For the text-containing cell, return its midpoint in (x, y) coordinate format. 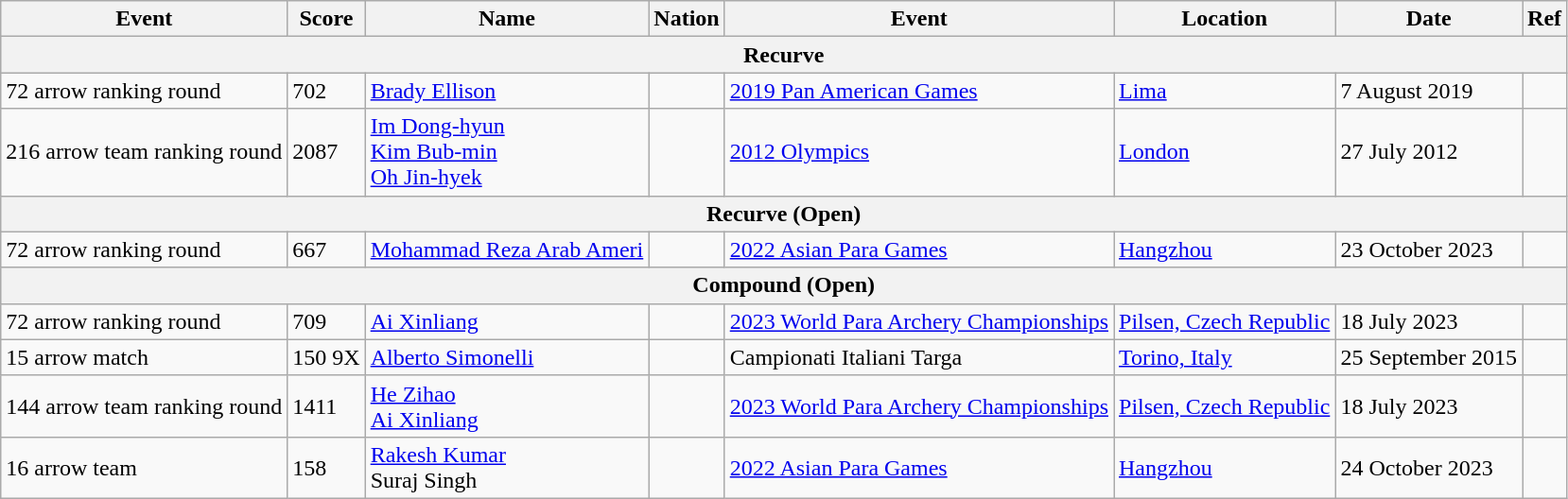
Name (507, 19)
144 arrow team ranking round (144, 406)
Torino, Italy (1225, 357)
London (1225, 152)
23 October 2023 (1429, 249)
2087 (326, 152)
15 arrow match (144, 357)
24 October 2023 (1429, 467)
Ref (1545, 19)
216 arrow team ranking round (144, 152)
He ZihaoAi Xinliang (507, 406)
1411 (326, 406)
709 (326, 321)
Location (1225, 19)
Lima (1225, 91)
7 August 2019 (1429, 91)
Score (326, 19)
2019 Pan American Games (919, 91)
Mohammad Reza Arab Ameri (507, 249)
150 9X (326, 357)
Campionati Italiani Targa (919, 357)
Date (1429, 19)
158 (326, 467)
702 (326, 91)
27 July 2012 (1429, 152)
Brady Ellison (507, 91)
16 arrow team (144, 467)
25 September 2015 (1429, 357)
Nation (687, 19)
Ai Xinliang (507, 321)
2012 Olympics (919, 152)
Recurve (784, 55)
Alberto Simonelli (507, 357)
667 (326, 249)
Recurve (Open) (784, 214)
Im Dong-hyunKim Bub-minOh Jin-hyek (507, 152)
Compound (Open) (784, 285)
Rakesh KumarSuraj Singh (507, 467)
